Provide the (X, Y) coordinate of the cell's center where the given text is located.  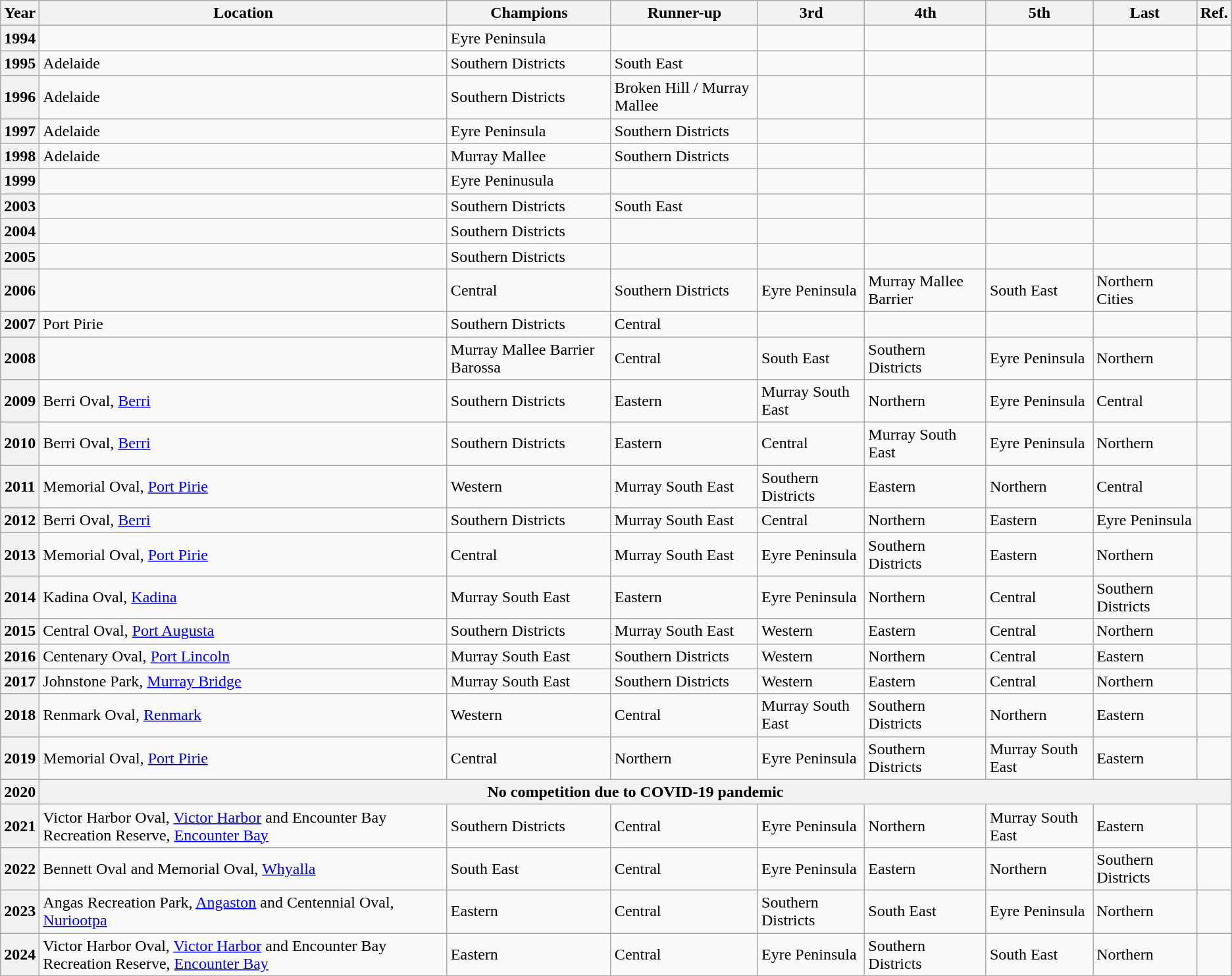
Kadina Oval, Kadina (244, 598)
3rd (811, 13)
Port Pirie (244, 324)
2012 (20, 521)
1994 (20, 38)
Eyre Peninusula (529, 181)
2007 (20, 324)
2024 (20, 954)
1997 (20, 131)
5th (1039, 13)
2016 (20, 656)
2022 (20, 869)
Last (1145, 13)
Centenary Oval, Port Lincoln (244, 656)
Broken Hill / Murray Mallee (684, 97)
2018 (20, 715)
Northern Cities (1145, 290)
Renmark Oval, Renmark (244, 715)
4th (925, 13)
2014 (20, 598)
Murray Mallee Barrier Barossa (529, 358)
2023 (20, 911)
2005 (20, 256)
1998 (20, 156)
Central Oval, Port Augusta (244, 631)
No competition due to COVID-19 pandemic (636, 792)
2013 (20, 554)
2003 (20, 206)
Johnstone Park, Murray Bridge (244, 681)
Angas Recreation Park, Angaston and Centennial Oval, Nuriootpa (244, 911)
1999 (20, 181)
2020 (20, 792)
2019 (20, 758)
Runner-up (684, 13)
Ref. (1214, 13)
2006 (20, 290)
2015 (20, 631)
2021 (20, 825)
Champions (529, 13)
Murray Mallee Barrier (925, 290)
2017 (20, 681)
2011 (20, 487)
1995 (20, 63)
Year (20, 13)
Murray Mallee (529, 156)
Location (244, 13)
Bennett Oval and Memorial Oval, Whyalla (244, 869)
2004 (20, 231)
2010 (20, 444)
1996 (20, 97)
2008 (20, 358)
2009 (20, 401)
